Detect which cell encompasses the target text, then output its [X, Y] center coordinate. 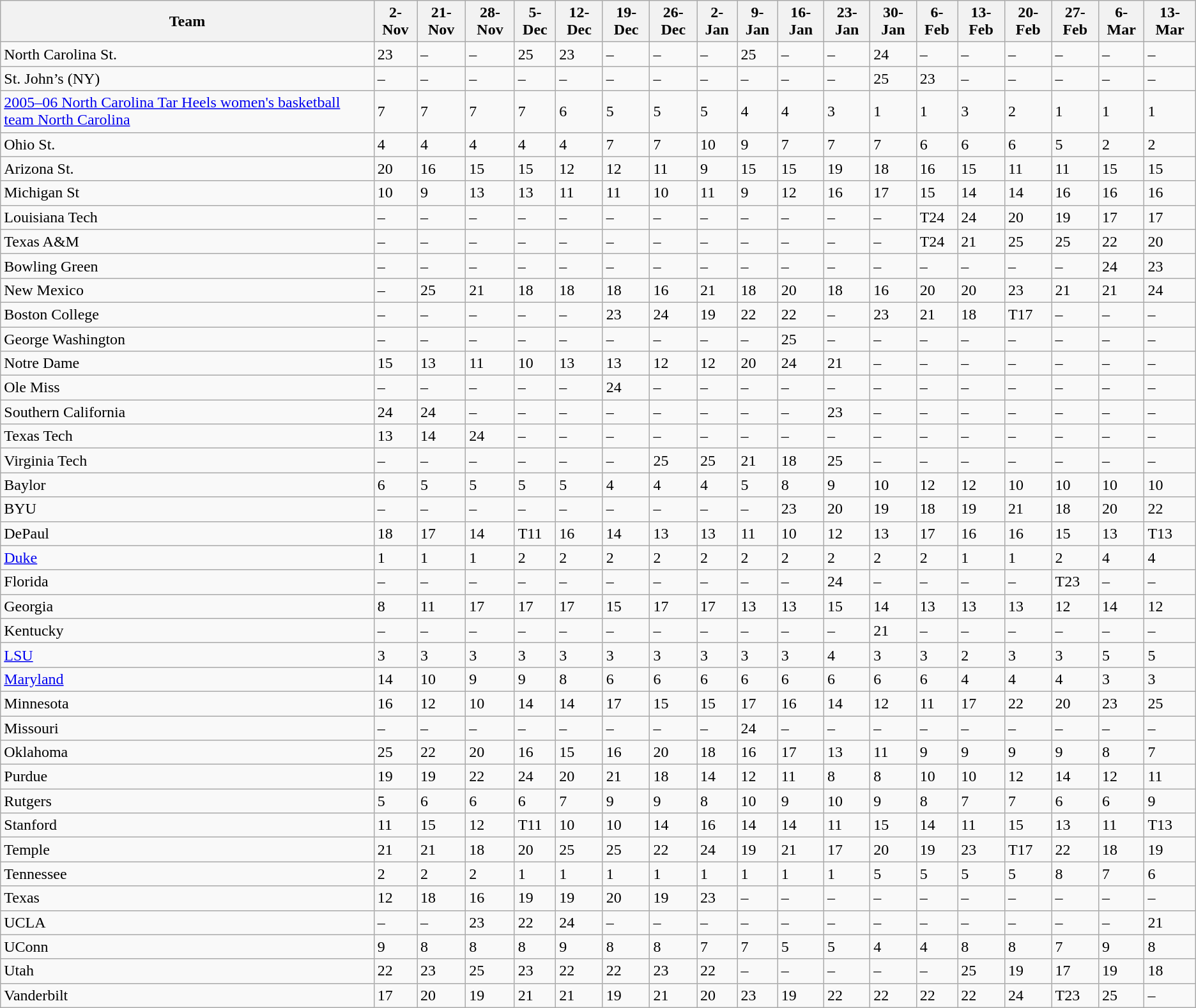
23-Jan [847, 22]
George Washington [187, 339]
9-Jan [758, 22]
26-Dec [673, 22]
Notre Dame [187, 363]
New Mexico [187, 290]
Arizona St. [187, 169]
Florida [187, 582]
28-Nov [490, 22]
Michigan St [187, 193]
Duke [187, 558]
LSU [187, 655]
2005–06 North Carolina Tar Heels women's basketball team North Carolina [187, 111]
UCLA [187, 922]
Oklahoma [187, 752]
13-Mar [1170, 22]
2-Jan [717, 22]
Baylor [187, 485]
BYU [187, 509]
Texas Tech [187, 436]
5-Dec [535, 22]
21-Nov [441, 22]
Tennessee [187, 874]
19-Dec [626, 22]
Ole Miss [187, 388]
Temple [187, 850]
Ohio St. [187, 144]
Minnesota [187, 703]
North Carolina St. [187, 54]
Missouri [187, 728]
12-Dec [579, 22]
Georgia [187, 606]
30-Jan [893, 22]
Purdue [187, 777]
Maryland [187, 679]
UConn [187, 947]
Virginia Tech [187, 461]
St. John’s (NY) [187, 79]
Rutgers [187, 801]
6-Mar [1122, 22]
2-Nov [395, 22]
Stanford [187, 825]
20-Feb [1028, 22]
DePaul [187, 533]
16-Jan [801, 22]
6-Feb [937, 22]
Texas A&M [187, 241]
Boston College [187, 314]
Bowling Green [187, 266]
Kentucky [187, 630]
Team [187, 22]
Southern California [187, 412]
Utah [187, 971]
27-Feb [1075, 22]
13-Feb [981, 22]
Texas [187, 898]
Vanderbilt [187, 995]
Louisiana Tech [187, 217]
